Capture the cell that displays the provided text and extract its (x, y) central coordinate. 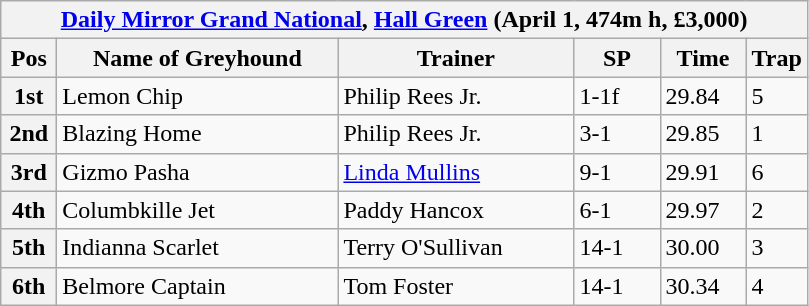
4th (29, 210)
1 (776, 134)
Gizmo Pasha (198, 172)
9-1 (617, 172)
Belmore Captain (198, 286)
30.00 (703, 248)
Tom Foster (456, 286)
Indianna Scarlet (198, 248)
29.91 (703, 172)
30.34 (703, 286)
3rd (29, 172)
SP (617, 58)
Blazing Home (198, 134)
Columbkille Jet (198, 210)
2 (776, 210)
Trap (776, 58)
29.85 (703, 134)
Linda Mullins (456, 172)
29.84 (703, 96)
6-1 (617, 210)
3 (776, 248)
1-1f (617, 96)
5th (29, 248)
Pos (29, 58)
4 (776, 286)
Lemon Chip (198, 96)
Time (703, 58)
Paddy Hancox (456, 210)
Terry O'Sullivan (456, 248)
1st (29, 96)
Name of Greyhound (198, 58)
6 (776, 172)
2nd (29, 134)
29.97 (703, 210)
5 (776, 96)
3-1 (617, 134)
6th (29, 286)
Trainer (456, 58)
Daily Mirror Grand National, Hall Green (April 1, 474m h, £3,000) (404, 20)
